Extract the [X, Y] coordinate from the center of the cell holding the provided text.  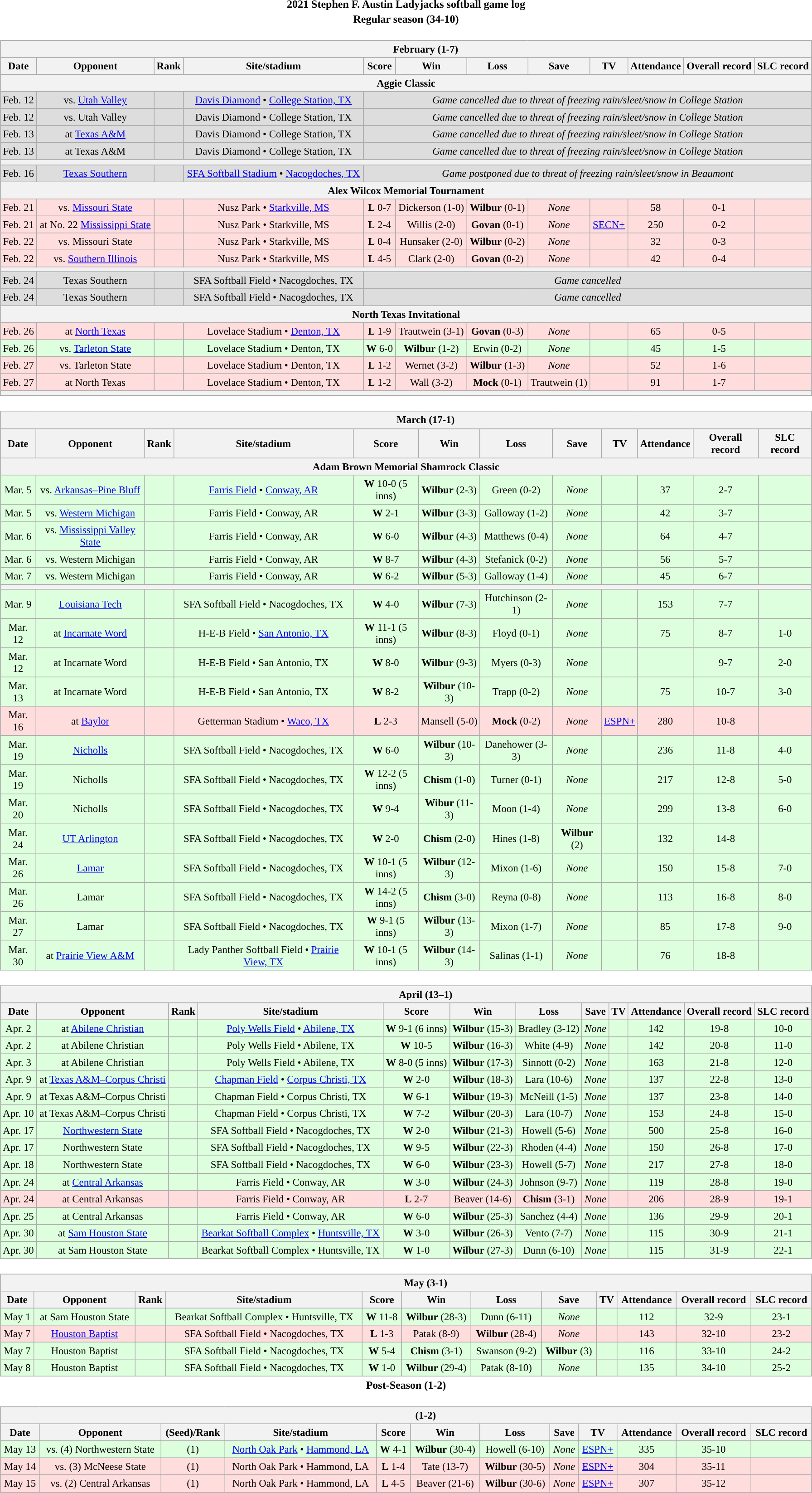
W 2-1 [386, 513]
Salinas (1-1) [516, 956]
15-0 [783, 1114]
Aggie Classic [406, 83]
0-2 [719, 224]
27-8 [720, 1165]
85 [665, 926]
McNeill (1-5) [549, 1097]
Moon (1-4) [516, 809]
Howell (6-10) [515, 1449]
Danehower (3-3) [516, 751]
Mar. 24 [18, 838]
Mar. 7 [18, 576]
Wilbur (21-3) [482, 1131]
Wilbur (26-3) [482, 1233]
SFA Softball Stadium • Nacogdoches, TX [274, 173]
W 8-0 (5 inns) [416, 1062]
Wilbur (24-3) [482, 1182]
May 8 [17, 1368]
Hutchinson (2-1) [516, 604]
34-10 [713, 1368]
L 2-7 [416, 1199]
16-8 [725, 897]
28-9 [720, 1199]
1-7 [719, 383]
Wilbur (16-3) [482, 1046]
Galloway (1-2) [516, 513]
Mansell (5-0) [449, 721]
Myers (0-3) [516, 663]
116 [646, 1351]
Louisiana Tech [91, 604]
Wall (3-2) [431, 383]
76 [665, 956]
6-7 [725, 576]
3-0 [785, 692]
vs. Mississippi Valley State [91, 536]
32-10 [713, 1334]
L 1-4 [393, 1467]
W 9-1 (5 inns) [386, 926]
Wibur (11-3) [449, 809]
May 1 [17, 1317]
May (3-1) [406, 1283]
Dunn (6-10) [549, 1250]
12-8 [725, 780]
Mixon (1-7) [516, 926]
L 2-3 [386, 721]
Lady Panther Softball Field • Prairie View, TX [263, 956]
May 15 [20, 1483]
22-1 [783, 1250]
Wilbur (25-3) [482, 1216]
26-8 [720, 1148]
Beaver (14-6) [482, 1199]
56 [665, 559]
35-12 [713, 1483]
Govan (0-2) [497, 258]
Wilbur (12-3) [449, 868]
May 14 [20, 1467]
W 4-1 [393, 1449]
Getterman Stadium • Waco, TX [263, 721]
29-9 [720, 1216]
Wilbur (17-3) [482, 1062]
W 12-2 (5 inns) [386, 780]
0-3 [719, 241]
Mar. 13 [18, 692]
20-1 [783, 1216]
18-8 [725, 956]
20-8 [720, 1046]
280 [665, 721]
Wilbur (27-3) [482, 1250]
21-8 [720, 1062]
32-9 [713, 1317]
136 [656, 1216]
March (17-1) [406, 420]
21-1 [783, 1233]
Trautwein (3-1) [431, 331]
30-9 [720, 1233]
W 14-2 (5 inns) [386, 897]
Chism (1-0) [449, 780]
14-0 [783, 1097]
Floyd (0-1) [516, 633]
vs. (2) Central Arkansas [100, 1483]
10-0 [783, 1028]
Lara (10-7) [549, 1114]
Adam Brown Memorial Shamrock Classic [406, 467]
16-0 [783, 1131]
Sanchez (4-4) [549, 1216]
10-8 [725, 721]
W 8-2 [386, 692]
Mixon (1-6) [516, 868]
19-0 [783, 1182]
304 [647, 1467]
Wilbur (30-4) [445, 1449]
vs. Arkansas–Pine Bluff [91, 490]
Wilbur (2) [577, 838]
91 [656, 383]
Johnson (9-7) [549, 1182]
17-0 [783, 1148]
Wilbur (30-6) [515, 1483]
(1-2) [406, 1415]
Mar. 9 [18, 604]
Wilbur (19-3) [482, 1097]
Game postponed due to threat of freezing rain/sleet/snow in Beaumont [587, 173]
Green (0-2) [516, 490]
L 0-4 [379, 241]
L 2-4 [379, 224]
W 7-2 [416, 1114]
W 6-2 [386, 576]
307 [647, 1483]
Govan (0-3) [497, 331]
(Seed)/Rank [193, 1433]
112 [646, 1317]
10-7 [725, 692]
143 [646, 1334]
W 6-1 [416, 1097]
Trapp (0-2) [516, 692]
18-0 [783, 1165]
Wilbur (20-3) [482, 1114]
1-6 [719, 365]
Mar. 20 [18, 809]
Mar. 16 [18, 721]
Mock (0-2) [516, 721]
9-7 [725, 663]
at Baylor [91, 721]
2-7 [725, 490]
4-0 [785, 751]
Matthews (0-4) [516, 536]
58 [656, 207]
28-8 [720, 1182]
11-8 [725, 751]
7-7 [725, 604]
Wilbur (8-3) [449, 633]
Erwin (0-2) [497, 349]
Chism (3-0) [449, 897]
L 1-9 [379, 331]
Willis (2-0) [431, 224]
32 [656, 241]
37 [665, 490]
Apr. 10 [19, 1114]
W 10-5 [416, 1046]
Mar. 27 [18, 926]
4-7 [725, 536]
25-8 [720, 1131]
W 8-0 [386, 663]
23-8 [720, 1097]
W 4-0 [386, 604]
35-10 [713, 1449]
0-5 [719, 331]
Wilbur (22-3) [482, 1148]
64 [665, 536]
Apr. 25 [19, 1216]
Wilbur (14-3) [449, 956]
Howell (5-6) [549, 1131]
236 [665, 751]
White (4-9) [549, 1046]
17-8 [725, 926]
Wilbur (2-3) [449, 490]
250 [656, 224]
Wilbur (0-1) [497, 207]
W 5-4 [382, 1351]
299 [665, 809]
Galloway (1-4) [516, 576]
Dunn (6-11) [507, 1317]
Govan (0-1) [497, 224]
Patak (8-10) [507, 1368]
L 0-7 [379, 207]
Apr. 18 [19, 1165]
19-8 [720, 1028]
Howell (5-7) [549, 1165]
at No. 22 Mississippi State [95, 224]
31-9 [720, 1250]
1-5 [719, 349]
Wilbur (18-3) [482, 1080]
0-1 [719, 207]
Wilbur (5-3) [449, 576]
Feb. 16 [19, 173]
5-0 [785, 780]
Mock (0-1) [497, 383]
W 9-5 [416, 1148]
33-10 [713, 1351]
at Prairie View A&M [91, 956]
Wilbur (3) [569, 1351]
52 [656, 365]
335 [647, 1449]
2-0 [785, 663]
Swanson (9-2) [507, 1351]
23-1 [781, 1317]
Wilbur (7-3) [449, 604]
Rhoden (4-4) [549, 1148]
14-8 [725, 838]
Apr. 3 [19, 1062]
19-1 [783, 1199]
113 [665, 897]
24-8 [720, 1114]
Clark (2-0) [431, 258]
Wilbur (1-3) [497, 365]
Sinnott (0-2) [549, 1062]
119 [656, 1182]
Stefanick (0-2) [516, 559]
1-0 [785, 633]
24-2 [781, 1351]
0-4 [719, 258]
135 [646, 1368]
Wilbur (15-3) [482, 1028]
Mar. 30 [18, 956]
Dickerson (1-0) [431, 207]
13-0 [783, 1080]
Wilbur (13-3) [449, 926]
Wilbur (1-2) [431, 349]
vs. (3) McNeese State [100, 1467]
W 9-1 (6 inns) [416, 1028]
Hines (1-8) [516, 838]
5-7 [725, 559]
Wilbur (23-3) [482, 1165]
L 1-3 [382, 1334]
W 11-1 (5 inns) [386, 633]
9-0 [785, 926]
Vento (7-7) [549, 1233]
Alex Wilcox Memorial Tournament [406, 190]
Patak (8-9) [436, 1334]
Wernet (3-2) [431, 365]
Turner (0-1) [516, 780]
February (1-7) [406, 49]
Hunsaker (2-0) [431, 241]
15-8 [725, 868]
Wilbur (28-4) [507, 1334]
Wilbur (9-3) [449, 663]
35-11 [713, 1467]
23-2 [781, 1334]
vs. Southern Illinois [95, 258]
Chism (2-0) [449, 838]
Wilbur (30-5) [515, 1467]
12-0 [783, 1062]
W 11-8 [382, 1317]
25-2 [781, 1368]
Reyna (0-8) [516, 897]
13-8 [725, 809]
UT Arlington [91, 838]
132 [665, 838]
April (13–1) [406, 994]
Lara (10-6) [549, 1080]
206 [656, 1199]
May 13 [20, 1449]
Tate (13-7) [445, 1467]
Wilbur (0-2) [497, 241]
163 [656, 1062]
W 9-4 [386, 809]
Wilbur (28-3) [436, 1317]
8-0 [785, 897]
SECN+ [609, 224]
22-8 [720, 1080]
Trautwein (1) [559, 383]
Beaver (21-6) [445, 1483]
W 10-0 (5 inns) [386, 490]
Wilbur (29-4) [436, 1368]
8-7 [725, 633]
6-0 [785, 809]
Wilbur (3-3) [449, 513]
7-0 [785, 868]
500 [656, 1131]
North Texas Invitational [406, 314]
W 8-7 [386, 559]
3-7 [725, 513]
65 [656, 331]
vs. (4) Northwestern State [100, 1449]
11-0 [783, 1046]
Bradley (3-12) [549, 1028]
